Locate the cell with the specified text and output its (x, y) center coordinate. 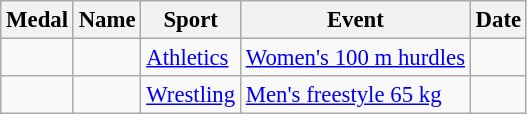
Date (498, 20)
Medal (38, 20)
Name (107, 20)
Wrestling (191, 95)
Event (355, 20)
Sport (191, 20)
Men's freestyle 65 kg (355, 95)
Women's 100 m hurdles (355, 58)
Athletics (191, 58)
